Capture the cell that displays the provided text and extract its (x, y) central coordinate. 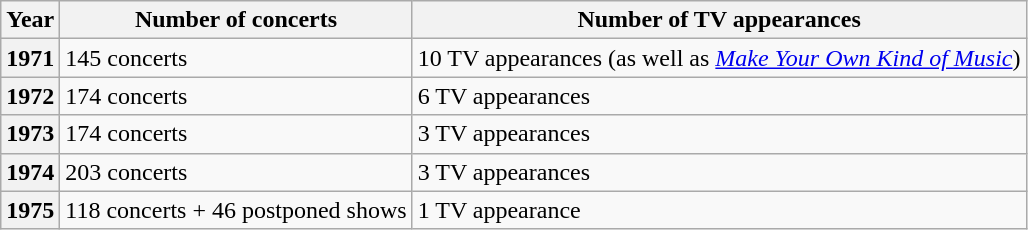
1971 (30, 58)
1974 (30, 172)
1972 (30, 96)
145 concerts (236, 58)
203 concerts (236, 172)
1973 (30, 134)
10 TV appearances (as well as Make Your Own Kind of Music) (719, 58)
118 concerts + 46 postponed shows (236, 210)
Number of TV appearances (719, 20)
1975 (30, 210)
Year (30, 20)
6 TV appearances (719, 96)
Number of concerts (236, 20)
1 TV appearance (719, 210)
